Determine the [X, Y] coordinate at the center of the cell enclosing the given text.  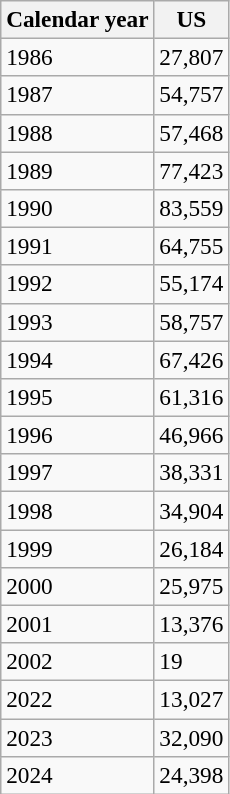
1989 [78, 170]
19 [192, 662]
83,559 [192, 208]
1987 [78, 95]
2001 [78, 624]
54,757 [192, 95]
61,316 [192, 397]
1997 [78, 473]
64,755 [192, 246]
1992 [78, 284]
1994 [78, 359]
13,376 [192, 624]
77,423 [192, 170]
2023 [78, 737]
38,331 [192, 473]
58,757 [192, 322]
2002 [78, 662]
1988 [78, 133]
27,807 [192, 57]
46,966 [192, 435]
1998 [78, 510]
32,090 [192, 737]
1993 [78, 322]
Calendar year [78, 19]
13,027 [192, 699]
1996 [78, 435]
1986 [78, 57]
2024 [78, 775]
26,184 [192, 548]
1999 [78, 548]
2022 [78, 699]
1991 [78, 246]
55,174 [192, 284]
67,426 [192, 359]
34,904 [192, 510]
2000 [78, 586]
25,975 [192, 586]
1995 [78, 397]
1990 [78, 208]
24,398 [192, 775]
US [192, 19]
57,468 [192, 133]
